Detect which cell encompasses the target text, then output its [x, y] center coordinate. 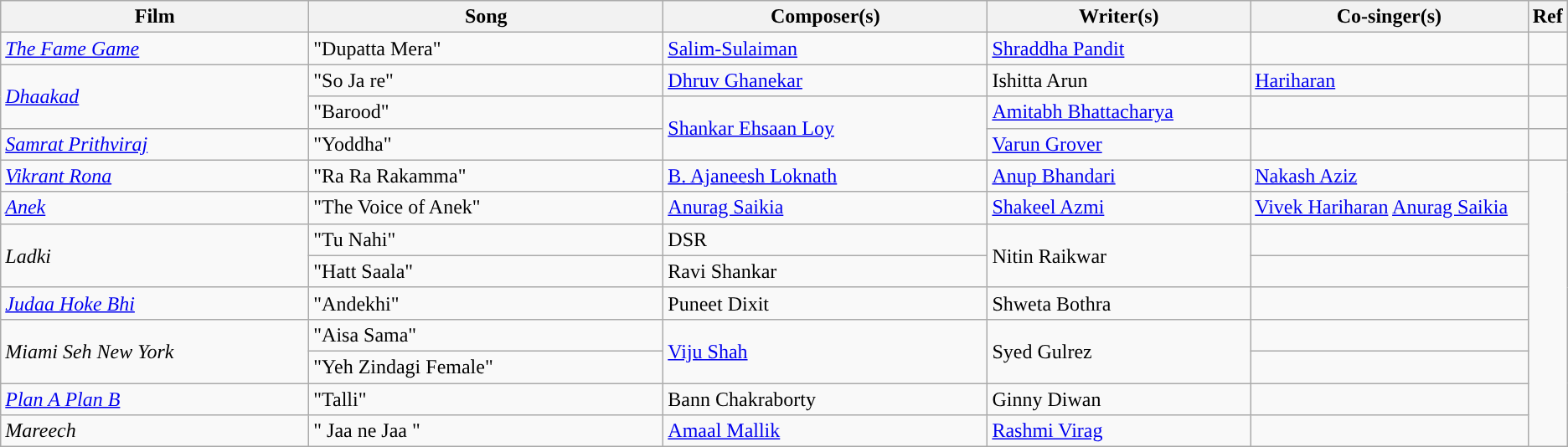
Dhruv Ghanekar [826, 80]
Shankar Ehsaan Loy [826, 128]
"Hatt Saala" [486, 271]
Co-singer(s) [1389, 17]
Writer(s) [1119, 17]
"Andekhi" [486, 303]
Syed Gulrez [1119, 351]
Nakash Aziz [1389, 176]
Viju Shah [826, 351]
Shraddha Pandit [1119, 49]
Hariharan [1389, 80]
Samrat Prithviraj [155, 144]
Shakeel Azmi [1119, 208]
Judaa Hoke Bhi [155, 303]
Amitabh Bhattacharya [1119, 112]
Anek [155, 208]
"Aisa Sama" [486, 335]
Dhaakad [155, 96]
"Yoddha" [486, 144]
Vikrant Rona [155, 176]
Bann Chakraborty [826, 399]
Composer(s) [826, 17]
Varun Grover [1119, 144]
The Fame Game [155, 49]
Nitin Raikwar [1119, 255]
Mareech [155, 431]
"Ra Ra Rakamma" [486, 176]
"Barood" [486, 112]
Shweta Bothra [1119, 303]
"So Ja re" [486, 80]
Plan A Plan B [155, 399]
Ravi Shankar [826, 271]
Ishitta Arun [1119, 80]
Film [155, 17]
Ref [1548, 17]
" Jaa ne Jaa " [486, 431]
Ladki [155, 255]
Ginny Diwan [1119, 399]
"Dupatta Mera" [486, 49]
"Talli" [486, 399]
Puneet Dixit [826, 303]
Salim-Sulaiman [826, 49]
"The Voice of Anek" [486, 208]
"Yeh Zindagi Female" [486, 367]
DSR [826, 239]
Rashmi Virag [1119, 431]
B. Ajaneesh Loknath [826, 176]
"Tu Nahi" [486, 239]
Anurag Saikia [826, 208]
Amaal Mallik [826, 431]
Vivek Hariharan Anurag Saikia [1389, 208]
Song [486, 17]
Anup Bhandari [1119, 176]
Miami Seh New York [155, 351]
